Capture the cell that displays the provided text and extract its [X, Y] central coordinate. 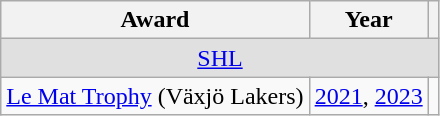
Award [155, 20]
2021, 2023 [368, 96]
Year [368, 20]
SHL [220, 58]
Le Mat Trophy (Växjö Lakers) [155, 96]
